Return the (X, Y) coordinate for the center point of the cell that contains the specified text.  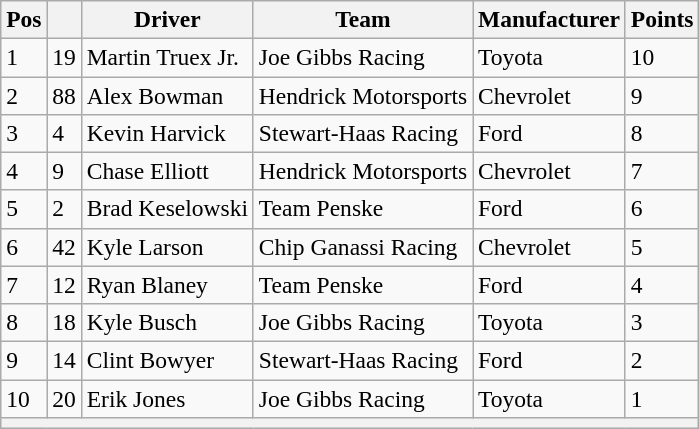
12 (64, 285)
42 (64, 247)
Driver (167, 19)
Clint Bowyer (167, 360)
Martin Truex Jr. (167, 57)
Manufacturer (550, 19)
Brad Keselowski (167, 209)
Alex Bowman (167, 95)
Pos (24, 19)
19 (64, 57)
18 (64, 322)
Kyle Larson (167, 247)
Kevin Harvick (167, 133)
Ryan Blaney (167, 285)
Points (662, 19)
Team (362, 19)
20 (64, 398)
88 (64, 95)
Erik Jones (167, 398)
Chip Ganassi Racing (362, 247)
14 (64, 360)
Chase Elliott (167, 171)
Kyle Busch (167, 322)
